Capture the cell that displays the provided text and extract its (x, y) central coordinate. 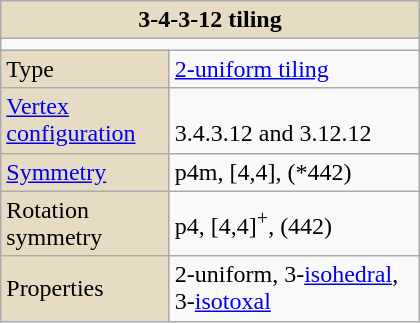
3-4-3-12 tiling (210, 20)
2-uniform tiling (294, 69)
2-uniform, 3-isohedral, 3-isotoxal (294, 288)
Vertex configuration (86, 120)
Rotation symmetry (86, 224)
p4, [4,4]+, (442) (294, 224)
Type (86, 69)
p4m, [4,4], (*442) (294, 172)
3.4.3.12 and 3.12.12 (294, 120)
Symmetry (86, 172)
Properties (86, 288)
